Return [x, y] of the center of cell containing provided text 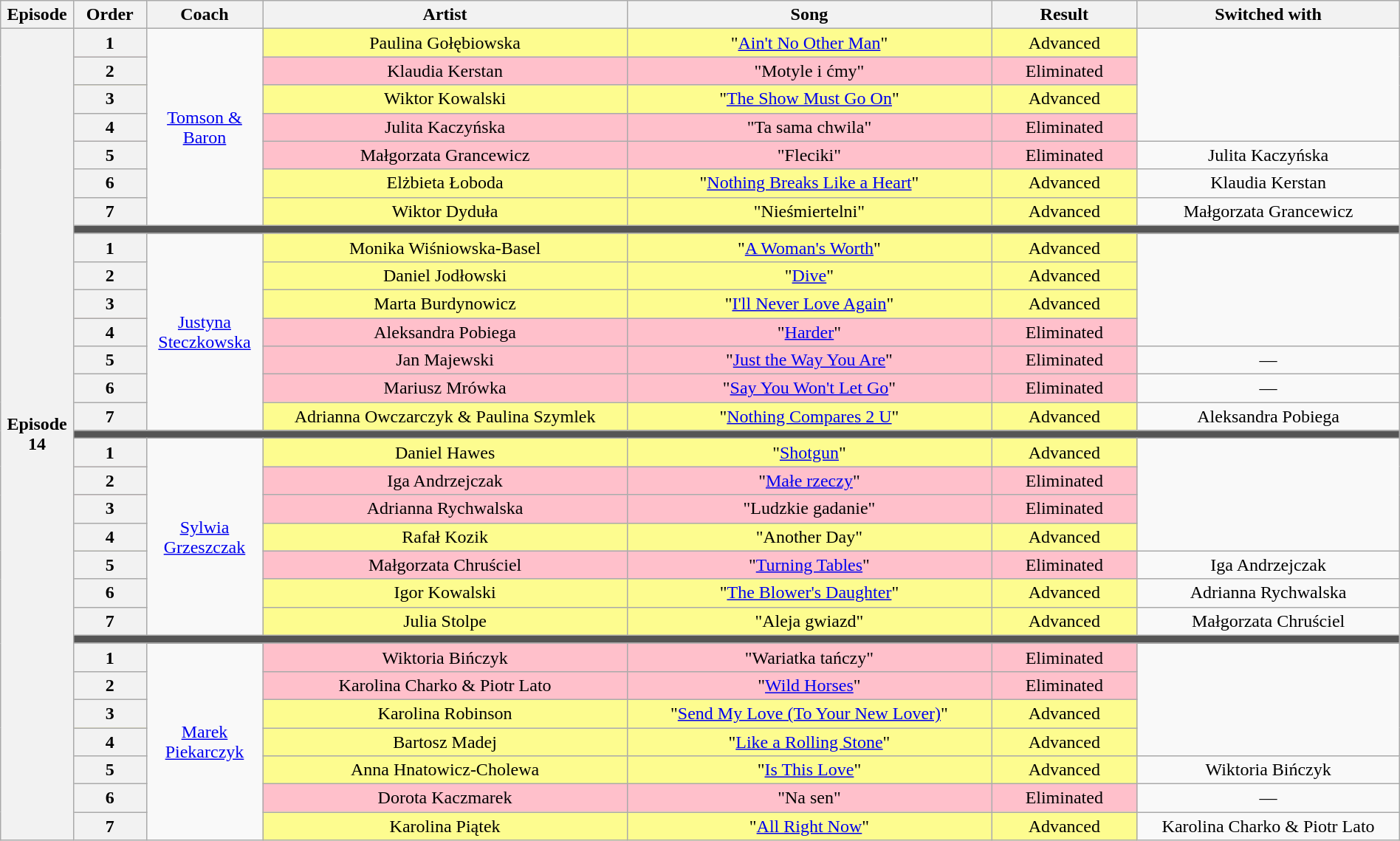
Rafał Kozik [445, 537]
Igor Kowalski [445, 593]
"Like a Rolling Stone" [809, 742]
"Send My Love (To Your New Lover)" [809, 713]
"I'll Never Love Again" [809, 303]
"Is This Love" [809, 770]
Julia Stolpe [445, 621]
"Turning Tables" [809, 565]
"All Right Now" [809, 826]
Justyna Steczkowska [205, 332]
Karolina Robinson [445, 713]
"Wariatka tańczy" [809, 657]
"Harder" [809, 332]
"A Woman's Worth" [809, 247]
Switched with [1269, 15]
Artist [445, 15]
"Nothing Compares 2 U" [809, 416]
Wiktor Kowalski [445, 99]
"The Show Must Go On" [809, 99]
Episode [37, 15]
"Motyle i ćmy" [809, 71]
Elżbieta Łoboda [445, 183]
"Shotgun" [809, 453]
Jan Majewski [445, 360]
Bartosz Madej [445, 742]
"Just the Way You Are" [809, 360]
Marek Piekarczyk [205, 741]
Wiktor Dyduła [445, 211]
"Ain't No Other Man" [809, 43]
"Ludzkie gadanie" [809, 509]
Song [809, 15]
"Na sen" [809, 798]
Adrianna Owczarczyk & Paulina Szymlek [445, 416]
Daniel Jodłowski [445, 275]
Tomson & Baron [205, 127]
Monika Wiśniowska-Basel [445, 247]
"Nothing Breaks Like a Heart" [809, 183]
Order [109, 15]
"The Blower's Daughter" [809, 593]
"Say You Won't Let Go" [809, 388]
Sylwia Grzeszczak [205, 537]
"Wild Horses" [809, 685]
"Another Day" [809, 537]
Karolina Piątek [445, 826]
"Fleciki" [809, 155]
Dorota Kaczmarek [445, 798]
"Małe rzeczy" [809, 481]
Anna Hnatowicz-Cholewa [445, 770]
Marta Burdynowicz [445, 303]
Coach [205, 15]
"Dive" [809, 275]
Mariusz Mrówka [445, 388]
Paulina Gołębiowska [445, 43]
"Aleja gwiazd" [809, 621]
Result [1065, 15]
"Ta sama chwila" [809, 127]
Episode 14 [37, 434]
"Nieśmiertelni" [809, 211]
Daniel Hawes [445, 453]
